Extract the (X, Y) coordinate from the center of the cell holding the provided text.  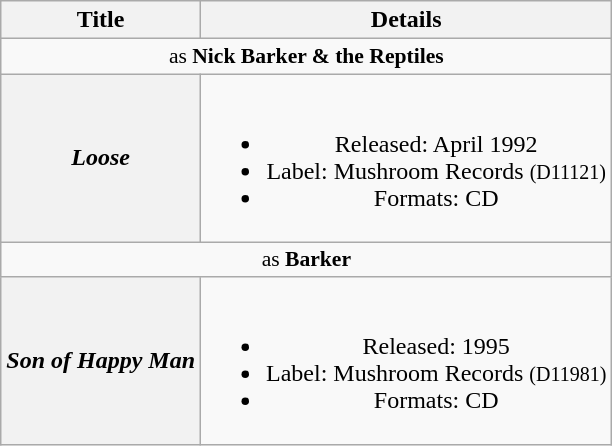
Son of Happy Man (101, 360)
Loose (101, 158)
Title (101, 20)
as Nick Barker & the Reptiles (306, 57)
Details (406, 20)
Released: April 1992Label: Mushroom Records (D11121)Formats: CD (406, 158)
Released: 1995Label: Mushroom Records (D11981)Formats: CD (406, 360)
as Barker (306, 260)
